Provide the (X, Y) coordinate of the cell's center where the given text is located.  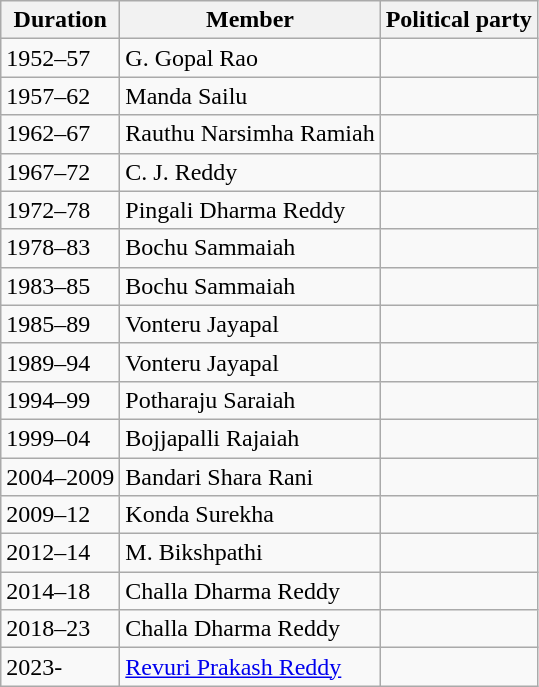
2012–14 (60, 553)
2014–18 (60, 591)
Manda Sailu (250, 96)
1962–67 (60, 134)
Political party (458, 20)
1994–99 (60, 400)
2023- (60, 667)
1978–83 (60, 248)
Member (250, 20)
M. Bikshpathi (250, 553)
Konda Surekha (250, 515)
Duration (60, 20)
1957–62 (60, 96)
Revuri Prakash Reddy (250, 667)
C. J. Reddy (250, 172)
Pingali Dharma Reddy (250, 210)
1967–72 (60, 172)
Bojjapalli Rajaiah (250, 438)
2009–12 (60, 515)
G. Gopal Rao (250, 58)
2018–23 (60, 629)
1989–94 (60, 362)
1952–57 (60, 58)
Bandari Shara Rani (250, 477)
Potharaju Saraiah (250, 400)
1983–85 (60, 286)
Rauthu Narsimha Ramiah (250, 134)
2004–2009 (60, 477)
1999–04 (60, 438)
1985–89 (60, 324)
1972–78 (60, 210)
